For the text-containing cell, return its midpoint in [X, Y] coordinate format. 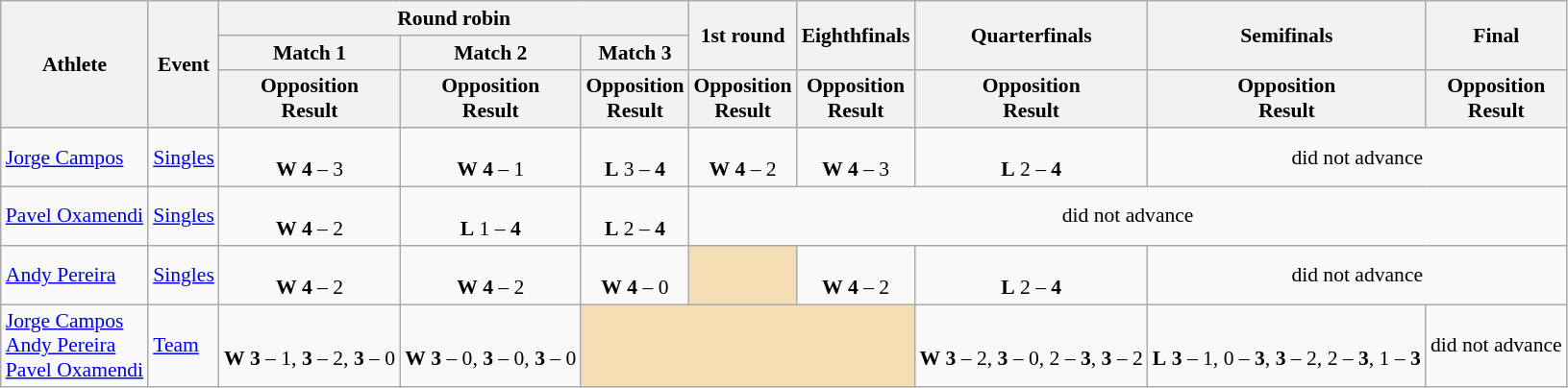
Eighthfinals [856, 35]
Team [184, 346]
L 3 – 1, 0 – 3, 3 – 2, 2 – 3, 1 – 3 [1286, 346]
Jorge CamposAndy PereiraPavel Oxamendi [75, 346]
L 3 – 4 [635, 158]
W 3 – 0, 3 – 0, 3 – 0 [490, 346]
Event [184, 64]
W 3 – 2, 3 – 0, 2 – 3, 3 – 2 [1032, 346]
Andy Pereira [75, 275]
W 4 – 1 [490, 158]
Pavel Oxamendi [75, 217]
W 4 – 0 [635, 275]
Match 2 [490, 53]
Match 3 [635, 53]
L 1 – 4 [490, 217]
Jorge Campos [75, 158]
Round robin [454, 18]
Final [1496, 35]
W 3 – 1, 3 – 2, 3 – 0 [310, 346]
1st round [743, 35]
Match 1 [310, 53]
Semifinals [1286, 35]
Quarterfinals [1032, 35]
Athlete [75, 64]
